Provide the (x, y) coordinate of the cell's center where the given text is located.  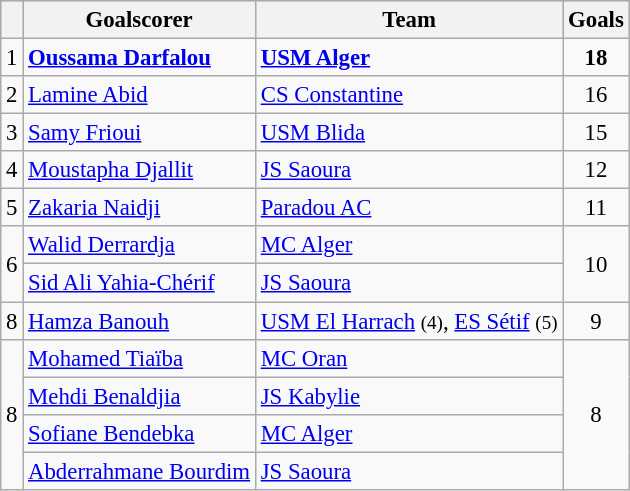
3 (12, 133)
JS Kabylie (408, 396)
Abderrahmane Bourdim (140, 471)
Lamine Abid (140, 95)
Hamza Banouh (140, 321)
Walid Derrardja (140, 245)
16 (596, 95)
6 (12, 264)
Team (408, 20)
Mohamed Tiaïba (140, 358)
5 (12, 208)
Goals (596, 20)
9 (596, 321)
Sid Ali Yahia-Chérif (140, 283)
15 (596, 133)
2 (12, 95)
4 (12, 170)
10 (596, 264)
Samy Frioui (140, 133)
Mehdi Benaldjia (140, 396)
Moustapha Djallit (140, 170)
Goalscorer (140, 20)
Zakaria Naidji (140, 208)
12 (596, 170)
18 (596, 58)
1 (12, 58)
11 (596, 208)
Oussama Darfalou (140, 58)
USM Blida (408, 133)
Paradou AC (408, 208)
USM El Harrach (4), ES Sétif (5) (408, 321)
USM Alger (408, 58)
CS Constantine (408, 95)
MC Oran (408, 358)
Sofiane Bendebka (140, 433)
